Detect which cell encompasses the target text, then output its [x, y] center coordinate. 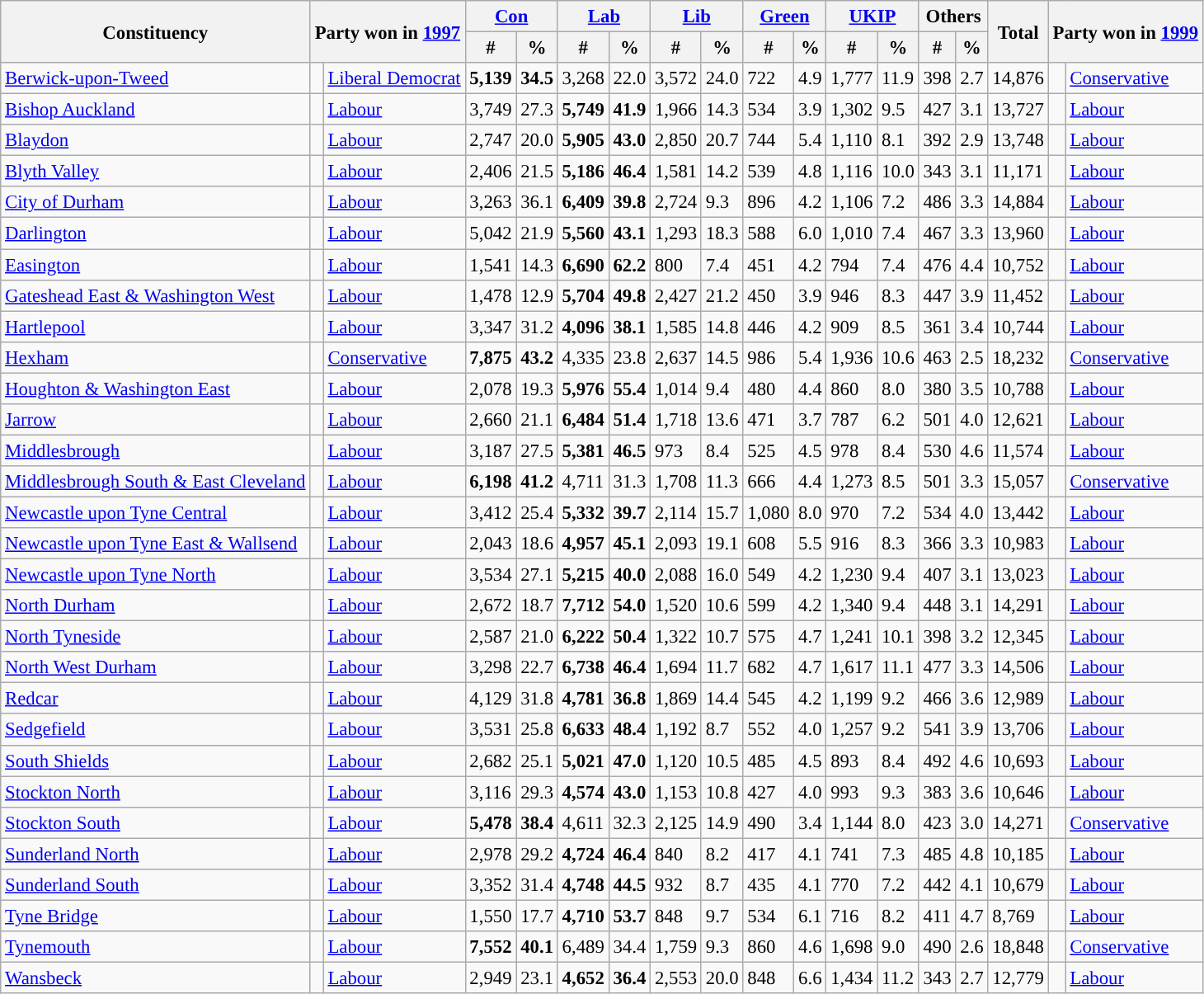
Lib [697, 16]
463 [937, 357]
1,192 [676, 730]
1,708 [676, 482]
5,139 [491, 78]
4,711 [583, 482]
9.7 [722, 916]
5,749 [583, 110]
946 [852, 295]
27.5 [537, 450]
50.4 [629, 637]
1,434 [852, 978]
36.1 [537, 202]
1,694 [676, 667]
5,021 [583, 761]
23.8 [629, 357]
392 [937, 140]
13,706 [1018, 730]
23.1 [537, 978]
12,779 [1018, 978]
1,478 [491, 295]
6.1 [810, 916]
476 [937, 265]
893 [852, 761]
4,129 [491, 699]
8.1 [898, 140]
466 [937, 699]
43.1 [629, 233]
3,298 [491, 667]
49.8 [629, 295]
9.0 [898, 947]
Party won in 1997 [388, 31]
4,574 [583, 792]
3,352 [491, 885]
794 [852, 265]
2,427 [676, 295]
Bishop Auckland [155, 110]
4,611 [583, 822]
770 [852, 885]
City of Durham [155, 202]
1,257 [852, 730]
2,093 [676, 544]
53.7 [629, 916]
2,553 [676, 978]
Blyth Valley [155, 172]
480 [769, 389]
14,271 [1018, 822]
Lab [604, 16]
7.3 [898, 854]
12,621 [1018, 420]
407 [937, 575]
716 [852, 916]
2,850 [676, 140]
Sunderland North [155, 854]
11.9 [898, 78]
5,186 [583, 172]
1,273 [852, 482]
2,406 [491, 172]
Hexham [155, 357]
3,572 [676, 78]
44.5 [629, 885]
20.7 [722, 140]
6.2 [898, 420]
5,976 [583, 389]
1,541 [491, 265]
38.4 [537, 822]
14,884 [1018, 202]
Berwick-upon-Tweed [155, 78]
4,335 [583, 357]
Tynemouth [155, 947]
4.9 [810, 78]
3,268 [583, 78]
1,106 [852, 202]
15.7 [722, 512]
1,340 [852, 605]
539 [769, 172]
14,876 [1018, 78]
11.7 [722, 667]
10,752 [1018, 265]
Others [953, 16]
16.0 [722, 575]
Tyne Bridge [155, 916]
27.3 [537, 110]
10.8 [722, 792]
Party won in 1999 [1125, 31]
29.3 [537, 792]
10,646 [1018, 792]
11.2 [898, 978]
492 [937, 761]
10,983 [1018, 544]
10,185 [1018, 854]
1,936 [852, 357]
25.1 [537, 761]
932 [676, 885]
10,693 [1018, 761]
5.5 [810, 544]
525 [769, 450]
Liberal Democrat [394, 78]
14,291 [1018, 605]
1,153 [676, 792]
4,957 [583, 544]
6,198 [491, 482]
11.3 [722, 482]
3.5 [971, 389]
13,727 [1018, 110]
Darlington [155, 233]
2.6 [971, 947]
2.5 [971, 357]
18,848 [1018, 947]
3,116 [491, 792]
Constituency [155, 31]
2,114 [676, 512]
552 [769, 730]
1,550 [491, 916]
4,652 [583, 978]
Stockton North [155, 792]
40.1 [537, 947]
32.3 [629, 822]
UKIP [872, 16]
10.7 [722, 637]
417 [769, 854]
6,690 [583, 265]
7,552 [491, 947]
39.7 [629, 512]
2,078 [491, 389]
1,014 [676, 389]
22.0 [629, 78]
3,534 [491, 575]
Houghton & Washington East [155, 389]
423 [937, 822]
Gateshead East & Washington West [155, 295]
51.4 [629, 420]
1,617 [852, 667]
Newcastle upon Tyne East & Wallsend [155, 544]
10,788 [1018, 389]
970 [852, 512]
13.6 [722, 420]
Middlesbrough South & East Cleveland [155, 482]
39.8 [629, 202]
Sunderland South [155, 885]
3,412 [491, 512]
2,747 [491, 140]
55.4 [629, 389]
18,232 [1018, 357]
11,452 [1018, 295]
380 [937, 389]
9.5 [898, 110]
3,749 [491, 110]
31.4 [537, 885]
575 [769, 637]
993 [852, 792]
722 [769, 78]
6.6 [810, 978]
4,096 [583, 327]
21.2 [722, 295]
450 [769, 295]
447 [937, 295]
14.8 [722, 327]
2,949 [491, 978]
48.4 [629, 730]
549 [769, 575]
467 [937, 233]
6,222 [583, 637]
5,042 [491, 233]
18.6 [537, 544]
486 [937, 202]
10,744 [1018, 327]
2,672 [491, 605]
36.4 [629, 978]
14.5 [722, 357]
41.2 [537, 482]
Jarrow [155, 420]
1,199 [852, 699]
6,409 [583, 202]
Wansbeck [155, 978]
800 [676, 265]
21.1 [537, 420]
31.8 [537, 699]
361 [937, 327]
34.4 [629, 947]
22.7 [537, 667]
Stockton South [155, 822]
3,263 [491, 202]
1,293 [676, 233]
15,057 [1018, 482]
1,241 [852, 637]
Total [1018, 31]
Newcastle upon Tyne Central [155, 512]
1,718 [676, 420]
446 [769, 327]
448 [937, 605]
1,116 [852, 172]
17.7 [537, 916]
25.4 [537, 512]
Blaydon [155, 140]
1,869 [676, 699]
1,080 [769, 512]
909 [852, 327]
13,748 [1018, 140]
14.9 [722, 822]
2,088 [676, 575]
3,531 [491, 730]
5,905 [583, 140]
3.7 [810, 420]
31.2 [537, 327]
896 [769, 202]
541 [937, 730]
Easington [155, 265]
5,560 [583, 233]
18.3 [722, 233]
3.2 [971, 637]
1,230 [852, 575]
916 [852, 544]
588 [769, 233]
10.0 [898, 172]
1,520 [676, 605]
41.9 [629, 110]
38.1 [629, 327]
451 [769, 265]
3.0 [971, 822]
787 [852, 420]
13,960 [1018, 233]
Middlesbrough [155, 450]
3,187 [491, 450]
6.0 [810, 233]
12,989 [1018, 699]
2.9 [971, 140]
13,442 [1018, 512]
5,215 [583, 575]
12,345 [1018, 637]
4,748 [583, 885]
10,679 [1018, 885]
442 [937, 885]
34.5 [537, 78]
1,698 [852, 947]
11,574 [1018, 450]
21.0 [537, 637]
46.5 [629, 450]
4,781 [583, 699]
744 [769, 140]
1,120 [676, 761]
18.7 [537, 605]
2,660 [491, 420]
7,712 [583, 605]
545 [769, 699]
1,144 [852, 822]
1,110 [852, 140]
19.1 [722, 544]
6,633 [583, 730]
5,704 [583, 295]
Con [511, 16]
40.0 [629, 575]
24.0 [722, 78]
14,506 [1018, 667]
599 [769, 605]
45.1 [629, 544]
1,302 [852, 110]
North Durham [155, 605]
6,489 [583, 947]
Newcastle upon Tyne North [155, 575]
1,322 [676, 637]
14.4 [722, 699]
6,484 [583, 420]
4,710 [583, 916]
11.1 [898, 667]
1,010 [852, 233]
43.2 [537, 357]
840 [676, 854]
2,724 [676, 202]
682 [769, 667]
1,759 [676, 947]
Sedgefield [155, 730]
2,682 [491, 761]
973 [676, 450]
2,125 [676, 822]
666 [769, 482]
25.8 [537, 730]
2,587 [491, 637]
31.3 [629, 482]
366 [937, 544]
471 [769, 420]
383 [937, 792]
608 [769, 544]
South Shields [155, 761]
1,777 [852, 78]
12.9 [537, 295]
14.2 [722, 172]
21.9 [537, 233]
6,738 [583, 667]
3,347 [491, 327]
10.5 [722, 761]
411 [937, 916]
2,043 [491, 544]
5,332 [583, 512]
7,875 [491, 357]
36.8 [629, 699]
978 [852, 450]
5,478 [491, 822]
8,769 [1018, 916]
10.1 [898, 637]
1,581 [676, 172]
Green [785, 16]
11,171 [1018, 172]
4,724 [583, 854]
27.1 [537, 575]
1,966 [676, 110]
741 [852, 854]
North West Durham [155, 667]
5,381 [583, 450]
Hartlepool [155, 327]
2,978 [491, 854]
62.2 [629, 265]
1,585 [676, 327]
19.3 [537, 389]
54.0 [629, 605]
477 [937, 667]
29.2 [537, 854]
Redcar [155, 699]
530 [937, 450]
21.5 [537, 172]
986 [769, 357]
North Tyneside [155, 637]
2,637 [676, 357]
13,023 [1018, 575]
47.0 [629, 761]
435 [769, 885]
